Determine the [X, Y] coordinate at the center of the cell enclosing the given text.  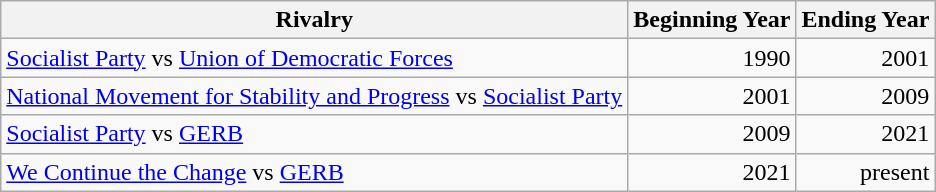
National Movement for Stability and Progress vs Socialist Party [314, 96]
Socialist Party vs Union of Democratic Forces [314, 58]
Rivalry [314, 20]
1990 [712, 58]
We Continue the Change vs GERB [314, 172]
Beginning Year [712, 20]
Socialist Party vs GERB [314, 134]
Ending Year [866, 20]
present [866, 172]
